Provide the (X, Y) coordinate of the cell's center where the given text is located.  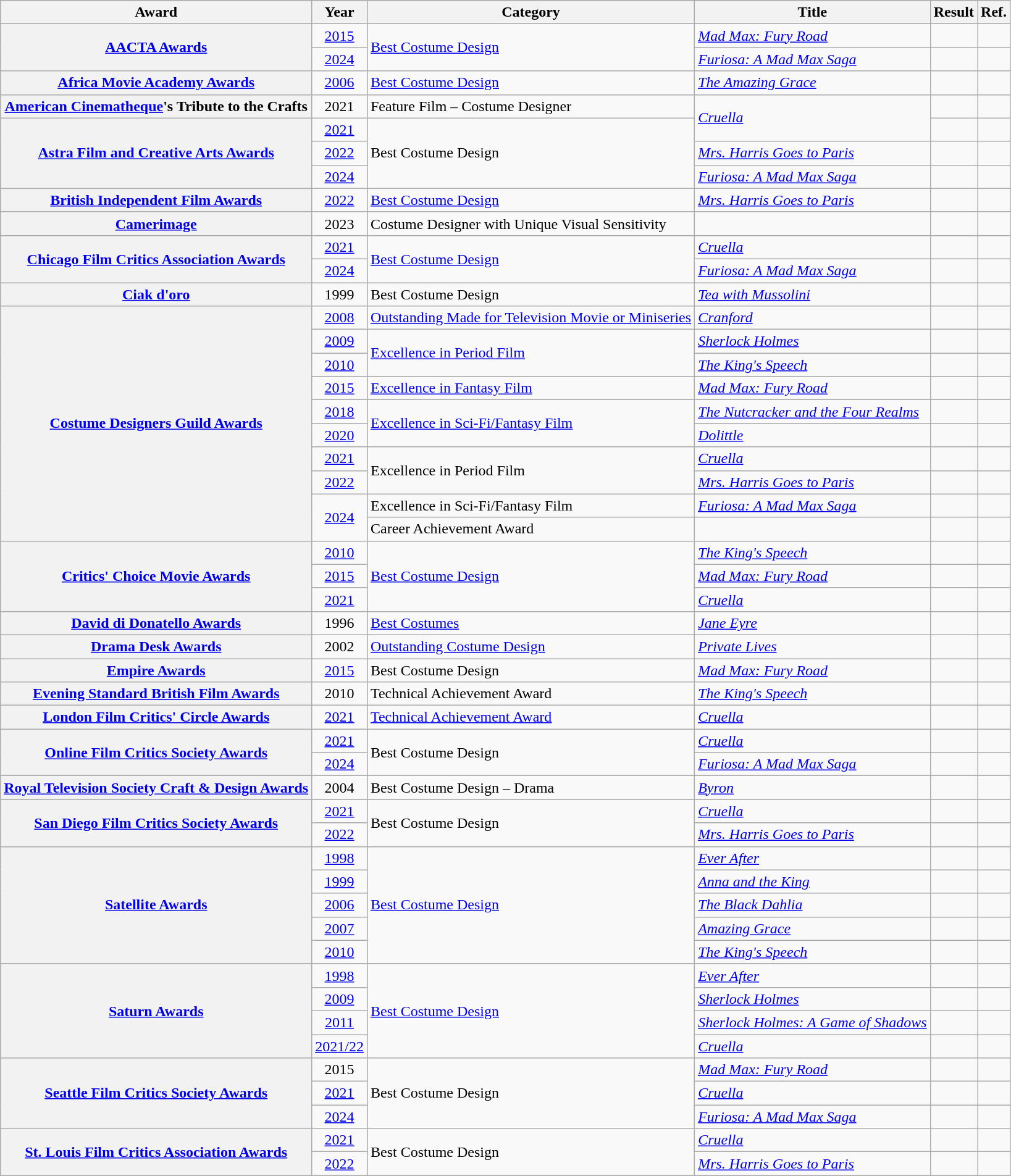
Africa Movie Academy Awards (156, 83)
Tea with Mussolini (813, 294)
Career Achievement Award (531, 529)
Feature Film – Costume Designer (531, 106)
Private Lives (813, 646)
Result (954, 12)
The Amazing Grace (813, 83)
American Cinematheque's Tribute to the Crafts (156, 106)
St. Louis Film Critics Association Awards (156, 1152)
Excellence in Fantasy Film (531, 388)
Drama Desk Awards (156, 646)
Dolittle (813, 435)
Satellite Awards (156, 905)
Outstanding Costume Design (531, 646)
2020 (340, 435)
David di Donatello Awards (156, 623)
Royal Television Society Craft & Design Awards (156, 788)
Year (340, 12)
2004 (340, 788)
Costume Designer with Unique Visual Sensitivity (531, 223)
Seattle Film Critics Society Awards (156, 1093)
2023 (340, 223)
Empire Awards (156, 670)
Outstanding Made for Television Movie or Miniseries (531, 318)
British Independent Film Awards (156, 200)
Evening Standard British Film Awards (156, 694)
Amazing Grace (813, 928)
Best Costumes (531, 623)
Astra Film and Creative Arts Awards (156, 153)
2021/22 (340, 1046)
Saturn Awards (156, 1011)
Byron (813, 788)
The Nutcracker and the Four Realms (813, 412)
Title (813, 12)
Best Costume Design – Drama (531, 788)
London Film Critics' Circle Awards (156, 717)
2018 (340, 412)
Camerimage (156, 223)
Sherlock Holmes: A Game of Shadows (813, 1022)
Ref. (994, 12)
Ciak d'oro (156, 294)
2007 (340, 928)
2011 (340, 1022)
Award (156, 12)
The Black Dahlia (813, 905)
Chicago Film Critics Association Awards (156, 259)
San Diego Film Critics Society Awards (156, 823)
Online Film Critics Society Awards (156, 753)
2008 (340, 318)
1996 (340, 623)
Jane Eyre (813, 623)
Cranford (813, 318)
AACTA Awards (156, 48)
Costume Designers Guild Awards (156, 423)
Category (531, 12)
Anna and the King (813, 882)
2002 (340, 646)
Critics' Choice Movie Awards (156, 576)
